Scan for the cell matching the given text and deliver its (X, Y) coordinate at center. 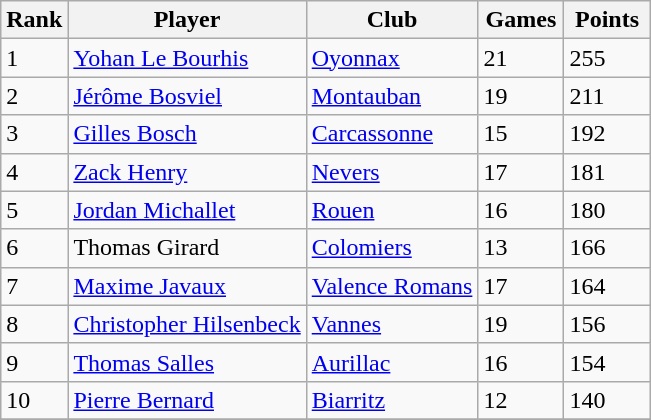
Nevers (392, 172)
Biarritz (392, 400)
13 (521, 248)
Valence Romans (392, 286)
140 (607, 400)
255 (607, 58)
Pierre Bernard (187, 400)
180 (607, 210)
21 (521, 58)
8 (34, 324)
Player (187, 20)
Maxime Javaux (187, 286)
Vannes (392, 324)
Thomas Salles (187, 362)
Jordan Michallet (187, 210)
211 (607, 96)
Club (392, 20)
Rank (34, 20)
5 (34, 210)
12 (521, 400)
4 (34, 172)
192 (607, 134)
Gilles Bosch (187, 134)
156 (607, 324)
Rouen (392, 210)
Thomas Girard (187, 248)
Carcassonne (392, 134)
10 (34, 400)
154 (607, 362)
2 (34, 96)
Points (607, 20)
6 (34, 248)
Jérôme Bosviel (187, 96)
Montauban (392, 96)
Games (521, 20)
15 (521, 134)
Christopher Hilsenbeck (187, 324)
181 (607, 172)
166 (607, 248)
3 (34, 134)
1 (34, 58)
Oyonnax (392, 58)
9 (34, 362)
164 (607, 286)
7 (34, 286)
Aurillac (392, 362)
Zack Henry (187, 172)
Yohan Le Bourhis (187, 58)
Colomiers (392, 248)
